Locate the cell with the specified text and output its [X, Y] center coordinate. 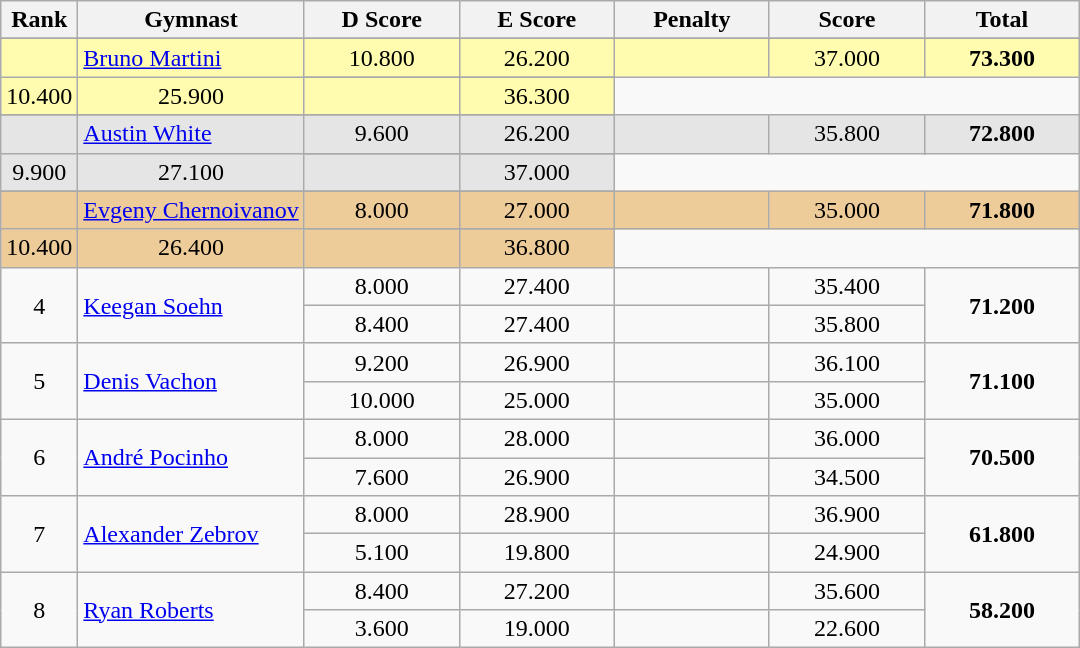
3.600 [382, 629]
22.600 [846, 629]
9.900 [40, 172]
28.000 [536, 438]
19.800 [536, 553]
26.400 [191, 248]
9.600 [382, 134]
7 [40, 534]
72.800 [1002, 134]
Evgeny Chernoivanov [191, 210]
5 [40, 381]
D Score [382, 20]
10.800 [382, 58]
7.600 [382, 477]
28.900 [536, 515]
24.900 [846, 553]
Gymnast [191, 20]
36.000 [846, 438]
5.100 [382, 553]
70.500 [1002, 457]
35.400 [846, 286]
73.300 [1002, 58]
36.900 [846, 515]
Score [846, 20]
Keegan Soehn [191, 305]
E Score [536, 20]
71.100 [1002, 381]
19.000 [536, 629]
58.200 [1002, 610]
27.100 [191, 172]
9.200 [382, 362]
Total [1002, 20]
34.500 [846, 477]
36.300 [536, 96]
6 [40, 457]
Austin White [191, 134]
71.800 [1002, 210]
4 [40, 305]
André Pocinho [191, 457]
27.000 [536, 210]
36.100 [846, 362]
25.000 [536, 400]
8 [40, 610]
Alexander Zebrov [191, 534]
Penalty [692, 20]
Ryan Roberts [191, 610]
10.000 [382, 400]
27.200 [536, 591]
Rank [40, 20]
Bruno Martini [191, 58]
71.200 [1002, 305]
25.900 [191, 96]
35.600 [846, 591]
36.800 [536, 248]
Denis Vachon [191, 381]
61.800 [1002, 534]
